Search for the cell housing the specified text and yield its [x, y] center coordinate. 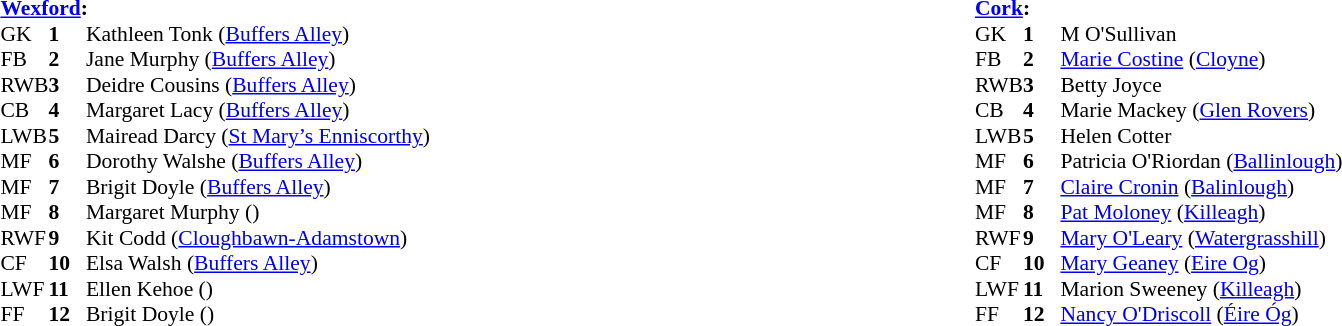
M O'Sullivan [1201, 34]
Marie Costine (Cloyne) [1201, 59]
Margaret Murphy () [258, 213]
Mary Geaney (Eire Og) [1201, 263]
Kathleen Tonk (Buffers Alley) [258, 34]
Pat Moloney (Killeagh) [1201, 213]
Marie Mackey (Glen Rovers) [1201, 111]
Mairead Darcy (St Mary’s Enniscorthy) [258, 136]
Marion Sweeney (Killeagh) [1201, 289]
Patricia O'Riordan (Ballinlough) [1201, 161]
Brigit Doyle (Buffers Alley) [258, 187]
Elsa Walsh (Buffers Alley) [258, 263]
Mary O'Leary (Watergrasshill) [1201, 238]
Margaret Lacy (Buffers Alley) [258, 111]
Helen Cotter [1201, 136]
Dorothy Walshe (Buffers Alley) [258, 161]
Betty Joyce [1201, 85]
Kit Codd (Cloughbawn-Adamstown) [258, 238]
Ellen Kehoe () [258, 289]
Deidre Cousins (Buffers Alley) [258, 85]
Claire Cronin (Balinlough) [1201, 187]
Jane Murphy (Buffers Alley) [258, 59]
